Extract the (x, y) coordinate from the center of the cell holding the provided text.  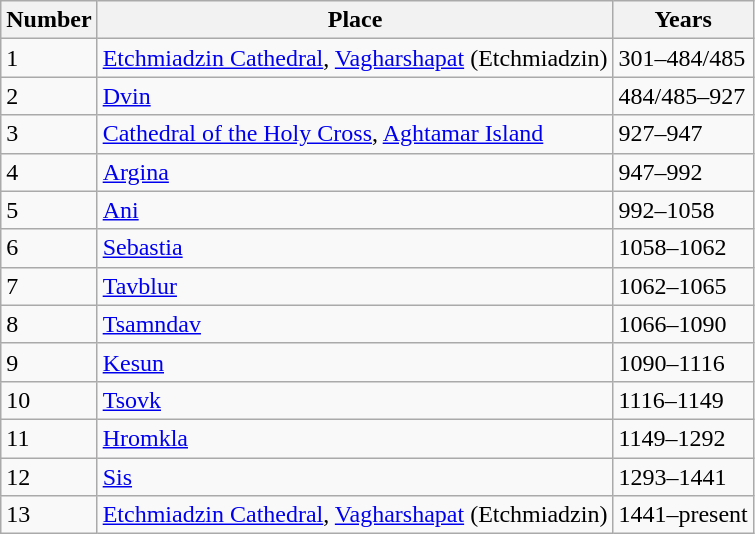
1062–1065 (683, 286)
1293–1441 (683, 477)
4 (49, 172)
1090–1116 (683, 362)
1 (49, 58)
Tsamndav (355, 324)
8 (49, 324)
10 (49, 400)
7 (49, 286)
484/485–927 (683, 96)
Kesun (355, 362)
1058–1062 (683, 248)
Cathedral of the Holy Cross, Aghtamar Island (355, 134)
Argina (355, 172)
Hromkla (355, 438)
Ani (355, 210)
301–484/485 (683, 58)
2 (49, 96)
Sis (355, 477)
13 (49, 515)
12 (49, 477)
1066–1090 (683, 324)
Place (355, 20)
1116–1149 (683, 400)
11 (49, 438)
1441–present (683, 515)
992–1058 (683, 210)
927–947 (683, 134)
947–992 (683, 172)
3 (49, 134)
6 (49, 248)
Tavblur (355, 286)
1149–1292 (683, 438)
Number (49, 20)
Tsovk (355, 400)
Years (683, 20)
Sebastia (355, 248)
5 (49, 210)
Dvin (355, 96)
9 (49, 362)
